Return [x, y] of the center of cell containing provided text 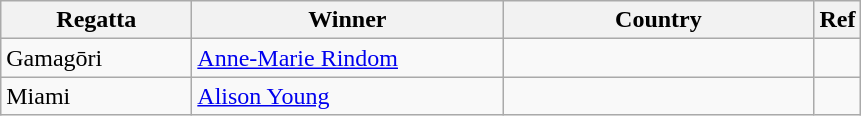
Regatta [96, 20]
Ref [838, 20]
Gamagōri [96, 58]
Miami [96, 96]
Winner [348, 20]
Country [658, 20]
Anne-Marie Rindom [348, 58]
Alison Young [348, 96]
